Determine the [X, Y] coordinate at the center of the cell enclosing the given text.  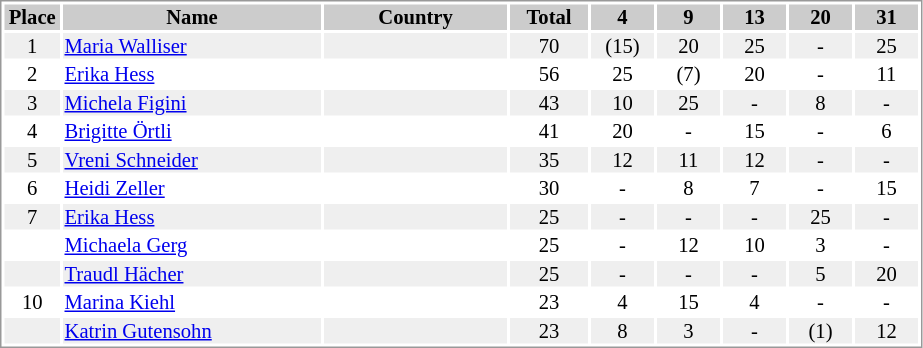
Katrin Gutensohn [192, 331]
41 [549, 131]
Country [416, 17]
30 [549, 189]
2 [32, 75]
Maria Walliser [192, 46]
(15) [622, 46]
Total [549, 17]
(7) [688, 75]
43 [549, 103]
Michaela Gerg [192, 245]
31 [886, 17]
9 [688, 17]
Brigitte Örtli [192, 131]
(1) [820, 331]
Heidi Zeller [192, 189]
Name [192, 17]
70 [549, 46]
Place [32, 17]
1 [32, 46]
Marina Kiehl [192, 303]
35 [549, 160]
Michela Figini [192, 103]
13 [754, 17]
Traudl Hächer [192, 274]
56 [549, 75]
Vreni Schneider [192, 160]
